Provide the [X, Y] coordinate of the cell's center where the given text is located.  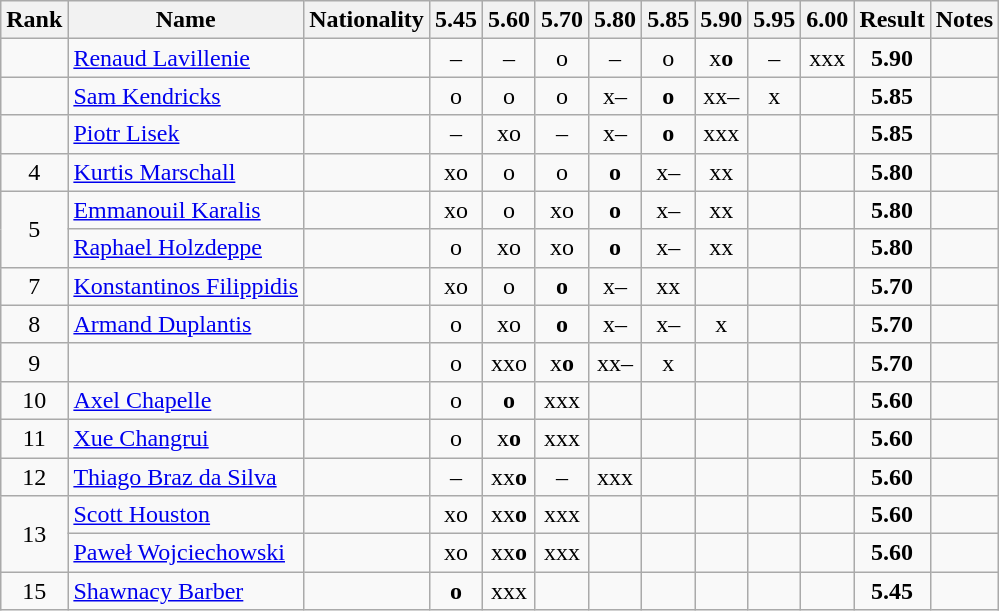
13 [34, 534]
Scott Houston [186, 515]
Xue Changrui [186, 438]
Kurtis Marschall [186, 172]
Konstantinos Filippidis [186, 286]
Shawnacy Barber [186, 591]
4 [34, 172]
11 [34, 438]
Axel Chapelle [186, 400]
Renaud Lavillenie [186, 58]
10 [34, 400]
Raphael Holzdeppe [186, 248]
5 [34, 229]
Armand Duplantis [186, 324]
Paweł Wojciechowski [186, 553]
Result [892, 20]
15 [34, 591]
7 [34, 286]
Rank [34, 20]
Emmanouil Karalis [186, 210]
Sam Kendricks [186, 96]
8 [34, 324]
Nationality [367, 20]
Name [186, 20]
12 [34, 477]
6.00 [828, 20]
Piotr Lisek [186, 134]
9 [34, 362]
Thiago Braz da Silva [186, 477]
5.95 [774, 20]
Notes [964, 20]
